Capture the cell that displays the provided text and extract its (X, Y) central coordinate. 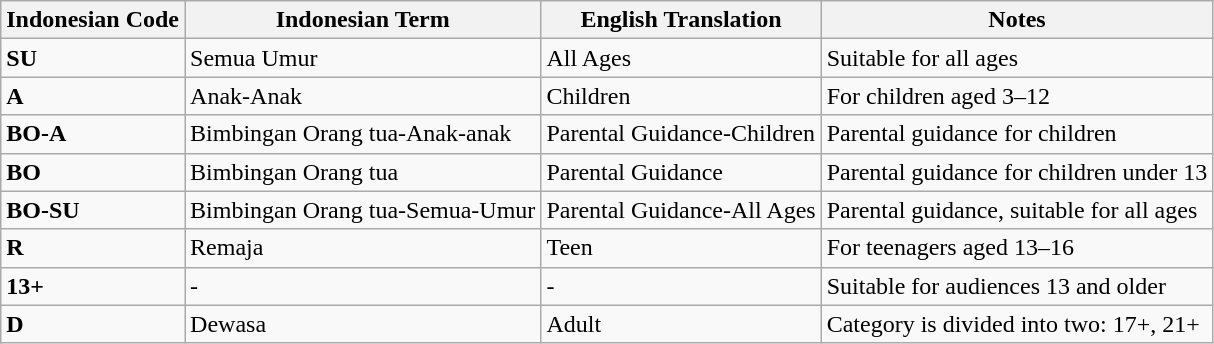
Suitable for audiences 13 and older (1017, 286)
Bimbingan Orang tua-Anak-anak (363, 134)
Adult (681, 324)
For teenagers aged 13–16 (1017, 248)
D (93, 324)
English Translation (681, 20)
BO (93, 172)
Suitable for all ages (1017, 58)
Anak-Anak (363, 96)
Indonesian Code (93, 20)
A (93, 96)
Bimbingan Orang tua (363, 172)
Parental Guidance-All Ages (681, 210)
Remaja (363, 248)
Parental guidance, suitable for all ages (1017, 210)
Dewasa (363, 324)
Indonesian Term (363, 20)
Parental guidance for children under 13 (1017, 172)
Semua Umur (363, 58)
SU (93, 58)
Parental guidance for children (1017, 134)
Parental Guidance (681, 172)
Parental Guidance-Children (681, 134)
Teen (681, 248)
For children aged 3–12 (1017, 96)
Category is divided into two: 17+, 21+ (1017, 324)
Children (681, 96)
BO-SU (93, 210)
Notes (1017, 20)
Bimbingan Orang tua-Semua-Umur (363, 210)
All Ages (681, 58)
13+ (93, 286)
BO-A (93, 134)
R (93, 248)
